Provide the [X, Y] coordinate of the cell's center where the given text is located.  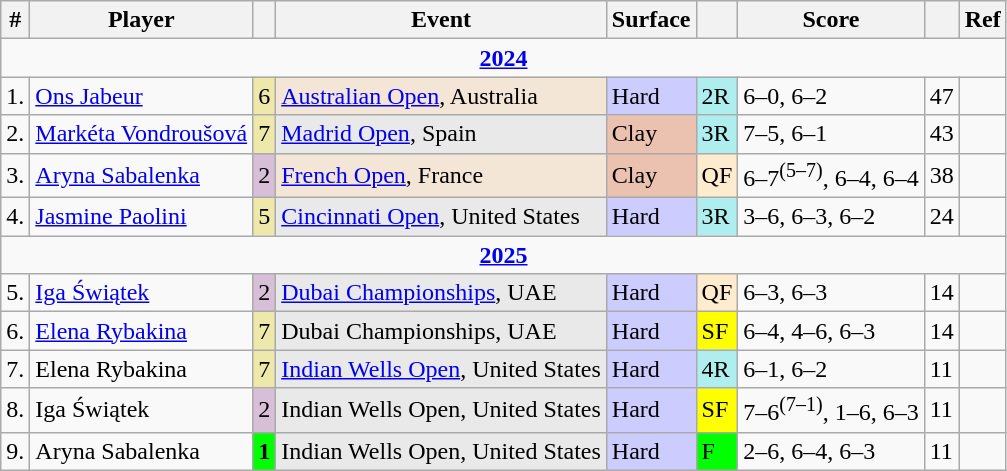
47 [942, 96]
6–7(5–7), 6–4, 6–4 [831, 176]
38 [942, 176]
Cincinnati Open, United States [442, 217]
7. [16, 369]
F [717, 451]
6 [264, 96]
Markéta Vondroušová [142, 134]
1 [264, 451]
5. [16, 293]
Madrid Open, Spain [442, 134]
# [16, 20]
24 [942, 217]
4R [717, 369]
6. [16, 331]
43 [942, 134]
3–6, 6–3, 6–2 [831, 217]
7–6(7–1), 1–6, 6–3 [831, 410]
6–0, 6–2 [831, 96]
6–3, 6–3 [831, 293]
3. [16, 176]
Ons Jabeur [142, 96]
French Open, France [442, 176]
Surface [651, 20]
2R [717, 96]
1. [16, 96]
Player [142, 20]
8. [16, 410]
2–6, 6–4, 6–3 [831, 451]
5 [264, 217]
2. [16, 134]
9. [16, 451]
Australian Open, Australia [442, 96]
Jasmine Paolini [142, 217]
2024 [504, 58]
Ref [982, 20]
Score [831, 20]
Event [442, 20]
2025 [504, 255]
4. [16, 217]
6–4, 4–6, 6–3 [831, 331]
7–5, 6–1 [831, 134]
6–1, 6–2 [831, 369]
